Return (x, y) of the center of cell containing provided text 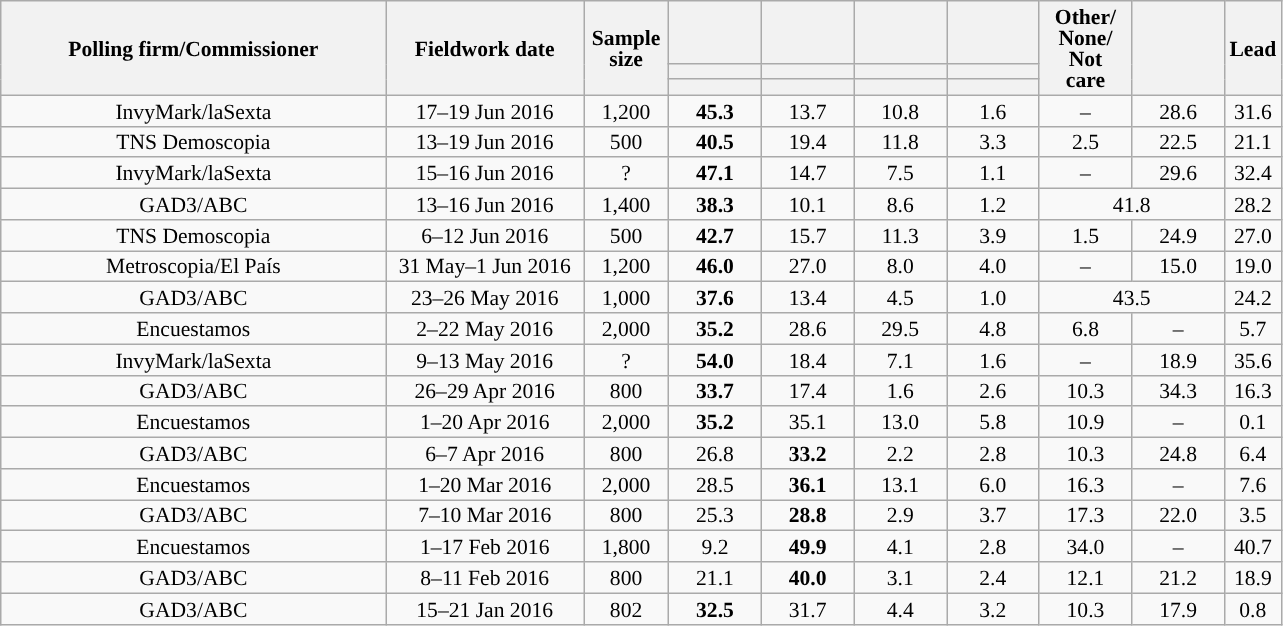
4.1 (900, 546)
2.2 (900, 454)
6.4 (1252, 454)
13.4 (808, 298)
32.4 (1252, 174)
22.5 (1178, 142)
7.6 (1252, 484)
21.2 (1178, 578)
6–12 Jun 2016 (485, 236)
18.4 (808, 360)
13.1 (900, 484)
26.8 (716, 454)
26–29 Apr 2016 (485, 390)
4.0 (992, 266)
31.6 (1252, 110)
31.7 (808, 608)
9–13 May 2016 (485, 360)
802 (626, 608)
9.2 (716, 546)
1.2 (992, 204)
7.1 (900, 360)
1,000 (626, 298)
28.2 (1252, 204)
54.0 (716, 360)
4.8 (992, 328)
13–19 Jun 2016 (485, 142)
6.8 (1086, 328)
3.5 (1252, 516)
29.6 (1178, 174)
24.9 (1178, 236)
47.1 (716, 174)
13.7 (808, 110)
31 May–1 Jun 2016 (485, 266)
3.9 (992, 236)
12.1 (1086, 578)
35.1 (808, 422)
2.9 (900, 516)
Fieldwork date (485, 48)
10.1 (808, 204)
43.5 (1132, 298)
17.3 (1086, 516)
24.8 (1178, 454)
15–21 Jan 2016 (485, 608)
38.3 (716, 204)
Sample size (626, 48)
8.0 (900, 266)
5.7 (1252, 328)
1,400 (626, 204)
40.5 (716, 142)
2.6 (992, 390)
3.7 (992, 516)
22.0 (1178, 516)
7.5 (900, 174)
23–26 May 2016 (485, 298)
13.0 (900, 422)
13–16 Jun 2016 (485, 204)
15.0 (1178, 266)
42.7 (716, 236)
1–20 Mar 2016 (485, 484)
7–10 Mar 2016 (485, 516)
28.8 (808, 516)
2.5 (1086, 142)
17.4 (808, 390)
1–20 Apr 2016 (485, 422)
3.1 (900, 578)
40.7 (1252, 546)
35.6 (1252, 360)
0.1 (1252, 422)
1.5 (1086, 236)
6–7 Apr 2016 (485, 454)
Lead (1252, 48)
36.1 (808, 484)
41.8 (1132, 204)
28.5 (716, 484)
8.6 (900, 204)
33.7 (716, 390)
1.0 (992, 298)
33.2 (808, 454)
49.9 (808, 546)
11.3 (900, 236)
6.0 (992, 484)
15–16 Jun 2016 (485, 174)
19.4 (808, 142)
32.5 (716, 608)
5.8 (992, 422)
14.7 (808, 174)
8–11 Feb 2016 (485, 578)
0.8 (1252, 608)
3.2 (992, 608)
10.8 (900, 110)
3.3 (992, 142)
1,800 (626, 546)
17.9 (1178, 608)
15.7 (808, 236)
45.3 (716, 110)
29.5 (900, 328)
2.4 (992, 578)
34.3 (1178, 390)
10.9 (1086, 422)
19.0 (1252, 266)
Metroscopia/El País (194, 266)
11.8 (900, 142)
Other/None/Notcare (1086, 48)
2–22 May 2016 (485, 328)
46.0 (716, 266)
40.0 (808, 578)
4.5 (900, 298)
25.3 (716, 516)
37.6 (716, 298)
4.4 (900, 608)
34.0 (1086, 546)
24.2 (1252, 298)
1.1 (992, 174)
1–17 Feb 2016 (485, 546)
17–19 Jun 2016 (485, 110)
Polling firm/Commissioner (194, 48)
